Capture the cell that displays the provided text and extract its (x, y) central coordinate. 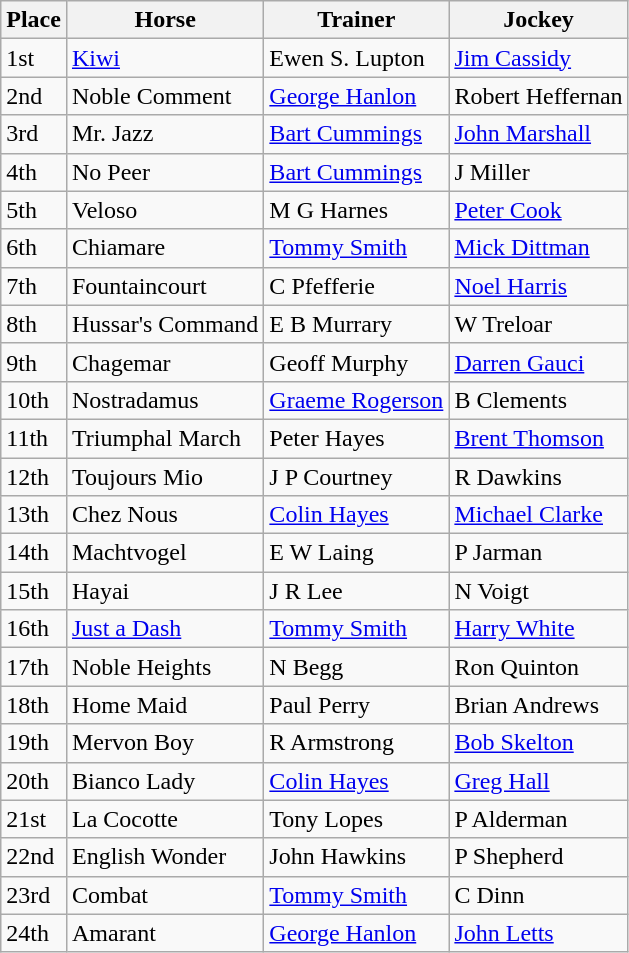
C Dinn (538, 895)
7th (34, 286)
Noble Comment (164, 96)
Brent Thomson (538, 438)
P Alderman (538, 819)
No Peer (164, 172)
Place (34, 20)
Combat (164, 895)
Tony Lopes (356, 819)
Chiamare (164, 248)
10th (34, 400)
N Begg (356, 667)
J R Lee (356, 591)
23rd (34, 895)
R Dawkins (538, 477)
John Letts (538, 933)
24th (34, 933)
Bianco Lady (164, 781)
22nd (34, 857)
1st (34, 58)
N Voigt (538, 591)
Triumphal March (164, 438)
Just a Dash (164, 629)
Noble Heights (164, 667)
Chagemar (164, 362)
Chez Nous (164, 515)
11th (34, 438)
Brian Andrews (538, 705)
P Jarman (538, 553)
Michael Clarke (538, 515)
E W Laing (356, 553)
R Armstrong (356, 743)
J P Courtney (356, 477)
P Shepherd (538, 857)
13th (34, 515)
E B Murrary (356, 324)
14th (34, 553)
Ewen S. Lupton (356, 58)
15th (34, 591)
12th (34, 477)
Harry White (538, 629)
19th (34, 743)
8th (34, 324)
Fountaincourt (164, 286)
Kiwi (164, 58)
Horse (164, 20)
9th (34, 362)
Peter Hayes (356, 438)
Mick Dittman (538, 248)
English Wonder (164, 857)
C Pfefferie (356, 286)
3rd (34, 134)
Home Maid (164, 705)
John Marshall (538, 134)
18th (34, 705)
21st (34, 819)
Ron Quinton (538, 667)
4th (34, 172)
17th (34, 667)
Noel Harris (538, 286)
5th (34, 210)
Hayai (164, 591)
Nostradamus (164, 400)
M G Harnes (356, 210)
20th (34, 781)
John Hawkins (356, 857)
W Treloar (538, 324)
Paul Perry (356, 705)
Machtvogel (164, 553)
Jim Cassidy (538, 58)
Trainer (356, 20)
Amarant (164, 933)
La Cocotte (164, 819)
B Clements (538, 400)
Mr. Jazz (164, 134)
Robert Heffernan (538, 96)
Hussar's Command (164, 324)
J Miller (538, 172)
Jockey (538, 20)
Mervon Boy (164, 743)
Darren Gauci (538, 362)
Peter Cook (538, 210)
16th (34, 629)
6th (34, 248)
2nd (34, 96)
Veloso (164, 210)
Geoff Murphy (356, 362)
Bob Skelton (538, 743)
Toujours Mio (164, 477)
Greg Hall (538, 781)
Graeme Rogerson (356, 400)
